Provide the [x, y] coordinate of the cell's center where the given text is located.  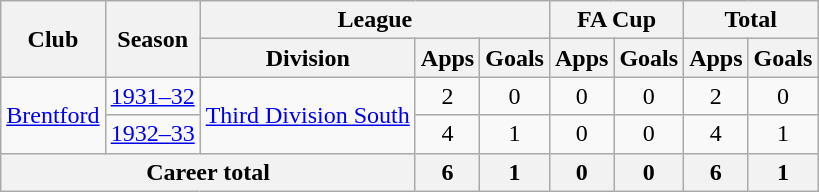
FA Cup [616, 20]
1931–32 [152, 96]
Career total [208, 172]
Club [53, 39]
1932–33 [152, 134]
Brentford [53, 115]
Total [751, 20]
League [374, 20]
Division [308, 58]
Season [152, 39]
Third Division South [308, 115]
